Return the [X, Y] coordinate for the center point of the cell that contains the specified text.  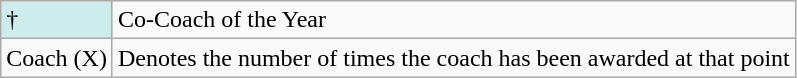
† [57, 20]
Co-Coach of the Year [454, 20]
Coach (X) [57, 58]
Denotes the number of times the coach has been awarded at that point [454, 58]
